For the text-containing cell, return its midpoint in (x, y) coordinate format. 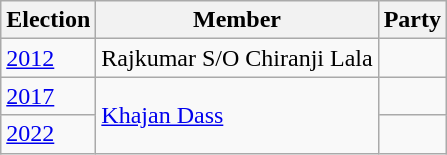
2022 (48, 134)
Rajkumar S/O Chiranji Lala (237, 58)
2017 (48, 96)
2012 (48, 58)
Election (48, 20)
Party (412, 20)
Khajan Dass (237, 115)
Member (237, 20)
